Determine the (X, Y) coordinate at the center of the cell enclosing the given text.  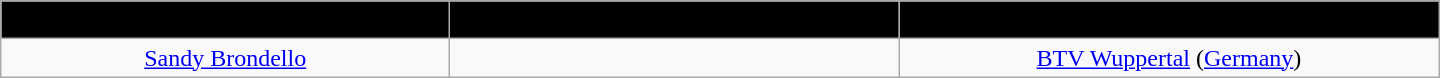
Nationality (674, 20)
BTV Wuppertal (Germany) (1170, 58)
School/Team/Country (1170, 20)
Player (226, 20)
Sandy Brondello (226, 58)
